Find where the given text appears and provide that cell's center as [x, y] coordinate. 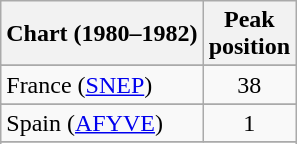
France (SNEP) [102, 85]
Peakposition [249, 34]
Spain (AFYVE) [102, 123]
38 [249, 85]
1 [249, 123]
Chart (1980–1982) [102, 34]
